Identify which cell holds the provided text, then report its (X, Y) central coordinate. 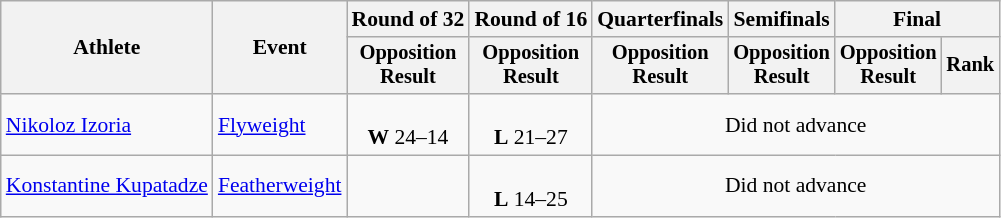
Semifinals (782, 19)
Nikoloz Izoria (107, 124)
Rank (970, 66)
L 14–25 (530, 186)
Final (917, 19)
Konstantine Kupatadze (107, 186)
W 24–14 (408, 124)
Featherweight (280, 186)
Athlete (107, 48)
Flyweight (280, 124)
Round of 16 (530, 19)
L 21–27 (530, 124)
Event (280, 48)
Quarterfinals (660, 19)
Round of 32 (408, 19)
